Detect which cell encompasses the target text, then output its [X, Y] center coordinate. 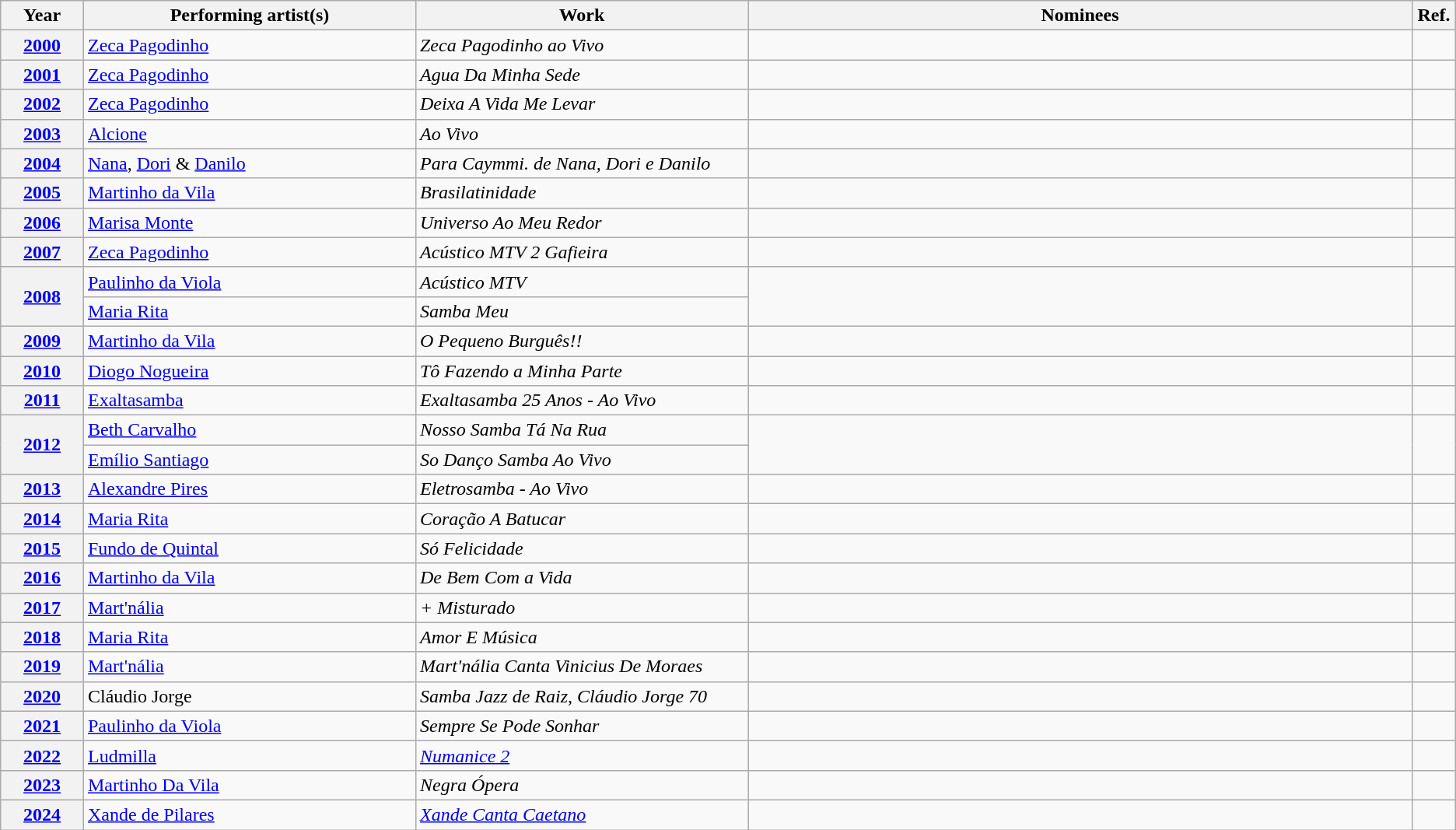
2020 [42, 696]
2001 [42, 75]
2016 [42, 578]
2002 [42, 104]
2000 [42, 45]
Performing artist(s) [249, 16]
Nominees [1080, 16]
Tô Fazendo a Minha Parte [582, 371]
2006 [42, 222]
Universo Ao Meu Redor [582, 222]
Ref. [1434, 16]
Deixa A Vida Me Levar [582, 104]
Ludmilla [249, 755]
2004 [42, 163]
Brasilatinidade [582, 193]
Alcione [249, 134]
So Danço Samba Ao Vivo [582, 460]
2008 [42, 296]
Numanice 2 [582, 755]
Fundo de Quintal [249, 548]
Acústico MTV 2 Gafieira [582, 252]
Exaltasamba [249, 401]
2017 [42, 608]
Emílio Santiago [249, 460]
Diogo Nogueira [249, 371]
2022 [42, 755]
2024 [42, 814]
2018 [42, 637]
2015 [42, 548]
2021 [42, 726]
Nana, Dori & Danilo [249, 163]
2005 [42, 193]
Ao Vivo [582, 134]
Alexandre Pires [249, 489]
Zeca Pagodinho ao Vivo [582, 45]
Cláudio Jorge [249, 696]
Acústico MTV [582, 282]
2019 [42, 667]
Work [582, 16]
2023 [42, 785]
Para Caymmi. de Nana, Dori e Danilo [582, 163]
Amor E Música [582, 637]
2011 [42, 401]
Martinho Da Vila [249, 785]
2009 [42, 341]
Agua Da Minha Sede [582, 75]
Marisa Monte [249, 222]
+ Misturado [582, 608]
2010 [42, 371]
De Bem Com a Vida [582, 578]
2014 [42, 519]
Xande Canta Caetano [582, 814]
Nosso Samba Tá Na Rua [582, 430]
Coração A Batucar [582, 519]
Beth Carvalho [249, 430]
Year [42, 16]
2007 [42, 252]
Só Felicidade [582, 548]
Samba Jazz de Raiz, Cláudio Jorge 70 [582, 696]
Mart'nália Canta Vinicius De Moraes [582, 667]
2003 [42, 134]
Exaltasamba 25 Anos - Ao Vivo [582, 401]
Samba Meu [582, 311]
O Pequeno Burguês!! [582, 341]
2012 [42, 445]
Xande de Pilares [249, 814]
Negra Ópera [582, 785]
2013 [42, 489]
Sempre Se Pode Sonhar [582, 726]
Eletrosamba - Ao Vivo [582, 489]
